Determine the (x, y) coordinate at the center of the cell enclosing the given text.  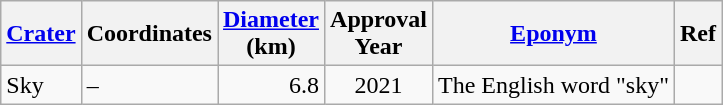
6.8 (272, 85)
2021 (379, 85)
ApprovalYear (379, 34)
Sky (41, 85)
– (149, 85)
Coordinates (149, 34)
Ref (698, 34)
Crater (41, 34)
Diameter(km) (272, 34)
Eponym (553, 34)
The English word "sky" (553, 85)
